Pinpoint the cell where the given text exists, returning its [X, Y] midpoint coordinate. 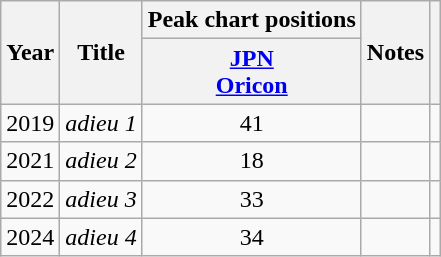
2019 [30, 123]
adieu 1 [101, 123]
Title [101, 52]
34 [252, 237]
Peak chart positions [252, 20]
adieu 4 [101, 237]
18 [252, 161]
Notes [395, 52]
41 [252, 123]
2022 [30, 199]
2024 [30, 237]
adieu 3 [101, 199]
33 [252, 199]
Year [30, 52]
2021 [30, 161]
adieu 2 [101, 161]
JPNOricon [252, 72]
